Identify which cell holds the provided text, then report its (x, y) central coordinate. 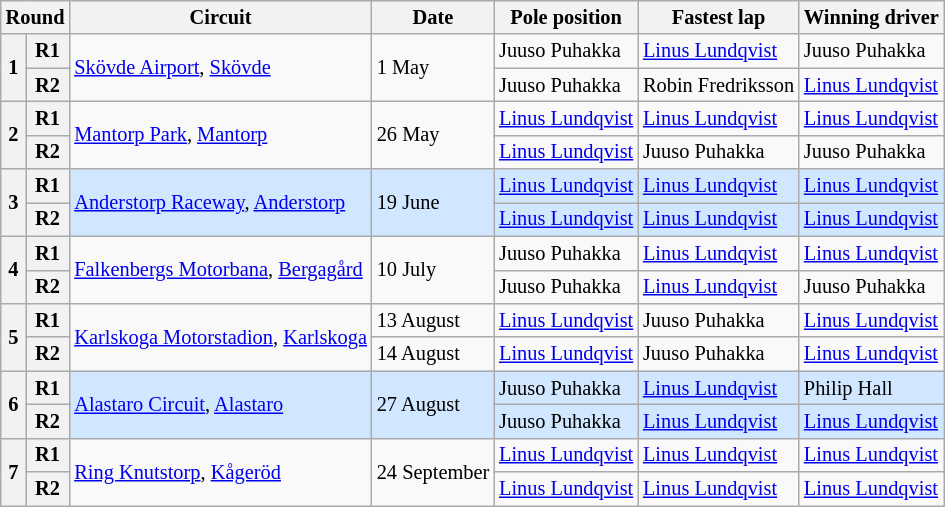
1 May (433, 68)
Alastaro Circuit, Alastaro (220, 404)
7 (14, 472)
Round (36, 17)
Ring Knutstorp, Kågeröd (220, 472)
Circuit (220, 17)
5 (14, 336)
Mantorp Park, Mantorp (220, 134)
3 (14, 202)
Winning driver (872, 17)
Pole position (566, 17)
Robin Fredriksson (718, 85)
4 (14, 270)
Anderstorp Raceway, Anderstorp (220, 202)
Date (433, 17)
19 June (433, 202)
26 May (433, 134)
Falkenbergs Motorbana, Bergagård (220, 270)
Fastest lap (718, 17)
14 August (433, 354)
2 (14, 134)
13 August (433, 320)
24 September (433, 472)
Philip Hall (872, 388)
Skövde Airport, Skövde (220, 68)
Karlskoga Motorstadion, Karlskoga (220, 336)
1 (14, 68)
10 July (433, 270)
27 August (433, 404)
6 (14, 404)
